Scan for the cell matching the given text and deliver its (X, Y) coordinate at center. 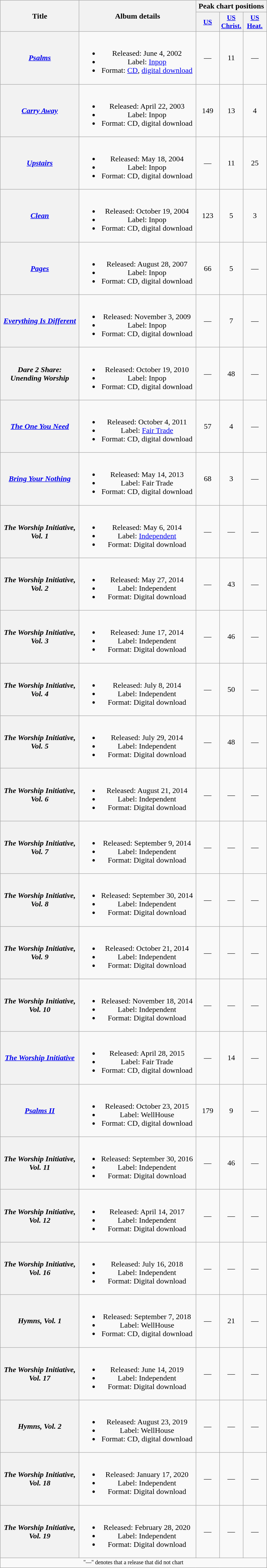
Released: November 18, 2014Label: IndependentFormat: Digital download (138, 1005)
The One You Need (40, 426)
Hymns, Vol. 1 (40, 1321)
USChrist. (231, 22)
Released: October 21, 2014Label: IndependentFormat: Digital download (138, 953)
The Worship Initiative, Vol. 16 (40, 1268)
Released: May 27, 2014Label: IndependentFormat: Digital download (138, 584)
Released: November 3, 2009Label: InpopFormat: CD, digital download (138, 321)
Released: April 28, 2015Label: Fair TradeFormat: CD, digital download (138, 1058)
Released: October 4, 2011Label: Fair TradeFormat: CD, digital download (138, 426)
7 (231, 321)
123 (208, 215)
179 (208, 1110)
The Worship Initiative, Vol. 12 (40, 1215)
The Worship Initiative, Vol. 5 (40, 742)
Psalms (40, 58)
Carry Away (40, 110)
The Worship Initiative, Vol. 10 (40, 1005)
149 (208, 110)
Released: August 23, 2019Label: WellHouseFormat: CD, digital download (138, 1427)
Released: June 17, 2014Label: IndependentFormat: Digital download (138, 637)
Album details (138, 16)
Everything Is Different (40, 321)
Released: September 30, 2014Label: IndependentFormat: Digital download (138, 900)
Clean (40, 215)
Released: January 17, 2020Label: IndependentFormat: Digital download (138, 1479)
Released: April 14, 2017Label: IndependentFormat: Digital download (138, 1215)
66 (208, 268)
43 (231, 584)
Released: July 16, 2018Label: IndependentFormat: Digital download (138, 1268)
68 (208, 479)
The Worship Initiative, Vol. 4 (40, 689)
Released: April 22, 2003Label: InpopFormat: CD, digital download (138, 110)
Released: May 18, 2004Label: InpopFormat: CD, digital download (138, 163)
The Worship Initiative, Vol. 3 (40, 637)
Released: September 9, 2014Label: IndependentFormat: Digital download (138, 847)
25 (255, 163)
The Worship Initiative, Vol. 7 (40, 847)
The Worship Initiative (40, 1058)
Released: May 14, 2013Label: Fair TradeFormat: CD, digital download (138, 479)
Bring Your Nothing (40, 479)
Released: September 30, 2016Label: IndependentFormat: Digital download (138, 1163)
The Worship Initiative, Vol. 8 (40, 900)
The Worship Initiative, Vol. 9 (40, 953)
Released: August 21, 2014Label: IndependentFormat: Digital download (138, 795)
Released: June 4, 2002Label: InpopFormat: CD, digital download (138, 58)
57 (208, 426)
Released: October 19, 2010Label: InpopFormat: CD, digital download (138, 374)
Dare 2 Share: Unending Worship (40, 374)
Upstairs (40, 163)
Released: February 28, 2020Label: IndependentFormat: Digital download (138, 1532)
Released: October 19, 2004Label: InpopFormat: CD, digital download (138, 215)
The Worship Initiative, Vol. 6 (40, 795)
Psalms II (40, 1110)
Released: May 6, 2014Label: IndependentFormat: Digital download (138, 532)
The Worship Initiative, Vol. 18 (40, 1479)
Peak chart positions (231, 6)
The Worship Initiative, Vol. 1 (40, 532)
9 (231, 1110)
USHeat. (255, 22)
14 (231, 1058)
Released: October 23, 2015Label: WellHouseFormat: CD, digital download (138, 1110)
21 (231, 1321)
Released: July 8, 2014Label: IndependentFormat: Digital download (138, 689)
The Worship Initiative, Vol. 19 (40, 1532)
Released: July 29, 2014Label: IndependentFormat: Digital download (138, 742)
Hymns, Vol. 2 (40, 1427)
Released: August 28, 2007Label: InpopFormat: CD, digital download (138, 268)
50 (231, 689)
Released: June 14, 2019Label: IndependentFormat: Digital download (138, 1374)
The Worship Initiative, Vol. 2 (40, 584)
"—" denotes that a release that did not chart (133, 1563)
The Worship Initiative, Vol. 17 (40, 1374)
Released: September 7, 2018Label: WellHouseFormat: CD, digital download (138, 1321)
Pages (40, 268)
The Worship Initiative, Vol. 11 (40, 1163)
Title (40, 16)
13 (231, 110)
US (208, 22)
